Scan for the cell matching the given text and deliver its (X, Y) coordinate at center. 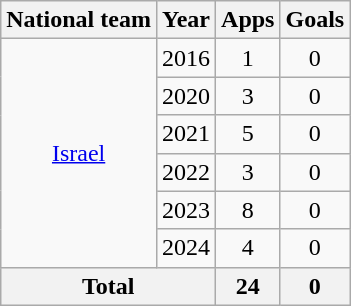
2021 (186, 134)
2022 (186, 172)
8 (248, 210)
2020 (186, 96)
2016 (186, 58)
2023 (186, 210)
5 (248, 134)
2024 (186, 248)
Year (186, 20)
Apps (248, 20)
24 (248, 286)
National team (79, 20)
Goals (315, 20)
Total (108, 286)
Israel (79, 153)
1 (248, 58)
4 (248, 248)
